From the cell containing the given text, extract its center point as [X, Y] coordinate. 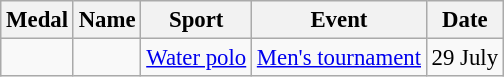
Sport [196, 20]
Men's tournament [340, 58]
Event [340, 20]
Name [107, 20]
Date [464, 20]
Water polo [196, 58]
29 July [464, 58]
Medal [38, 20]
